Detect which cell encompasses the target text, then output its [x, y] center coordinate. 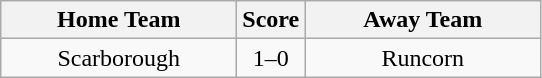
Away Team [423, 20]
Home Team [119, 20]
Runcorn [423, 58]
Scarborough [119, 58]
Score [271, 20]
1–0 [271, 58]
